Output the [x, y] coordinate of the center of the cell containing the given text.  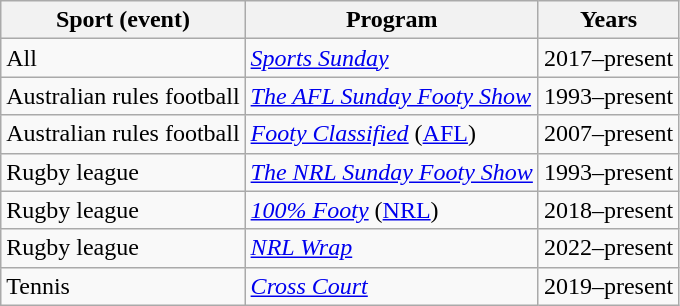
100% Footy (NRL) [392, 210]
Sports Sunday [392, 58]
2007–present [608, 134]
Years [608, 20]
2017–present [608, 58]
All [123, 58]
The NRL Sunday Footy Show [392, 172]
The AFL Sunday Footy Show [392, 96]
Tennis [123, 286]
2022–present [608, 248]
2018–present [608, 210]
2019–present [608, 286]
NRL Wrap [392, 248]
Sport (event) [123, 20]
Cross Court [392, 286]
Footy Classified (AFL) [392, 134]
Program [392, 20]
